Identify which cell holds the provided text, then report its [x, y] central coordinate. 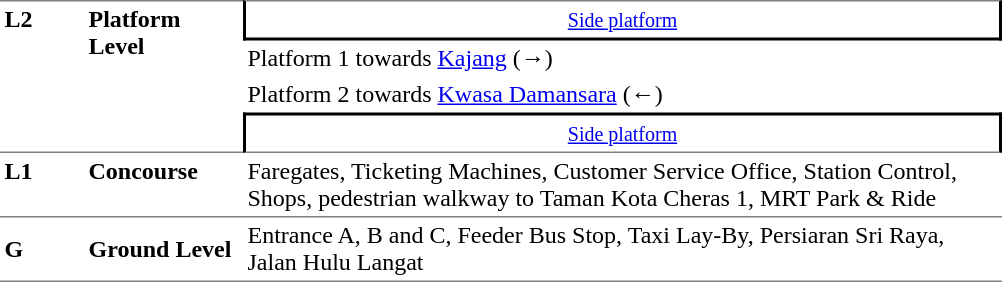
Platform 1 towards Kajang (→) [622, 58]
Faregates, Ticketing Machines, Customer Service Office, Station Control, Shops, pedestrian walkway to Taman Kota Cheras 1, MRT Park & Ride [622, 185]
G [42, 250]
Concourse [164, 185]
Ground Level [164, 250]
Entrance A, B and C, Feeder Bus Stop, Taxi Lay-By, Persiaran Sri Raya, Jalan Hulu Langat [622, 250]
L2 [42, 76]
Platform Level [164, 76]
L1 [42, 185]
Platform 2 towards Kwasa Damansara (←) [622, 94]
